For the text-containing cell, return its midpoint in (x, y) coordinate format. 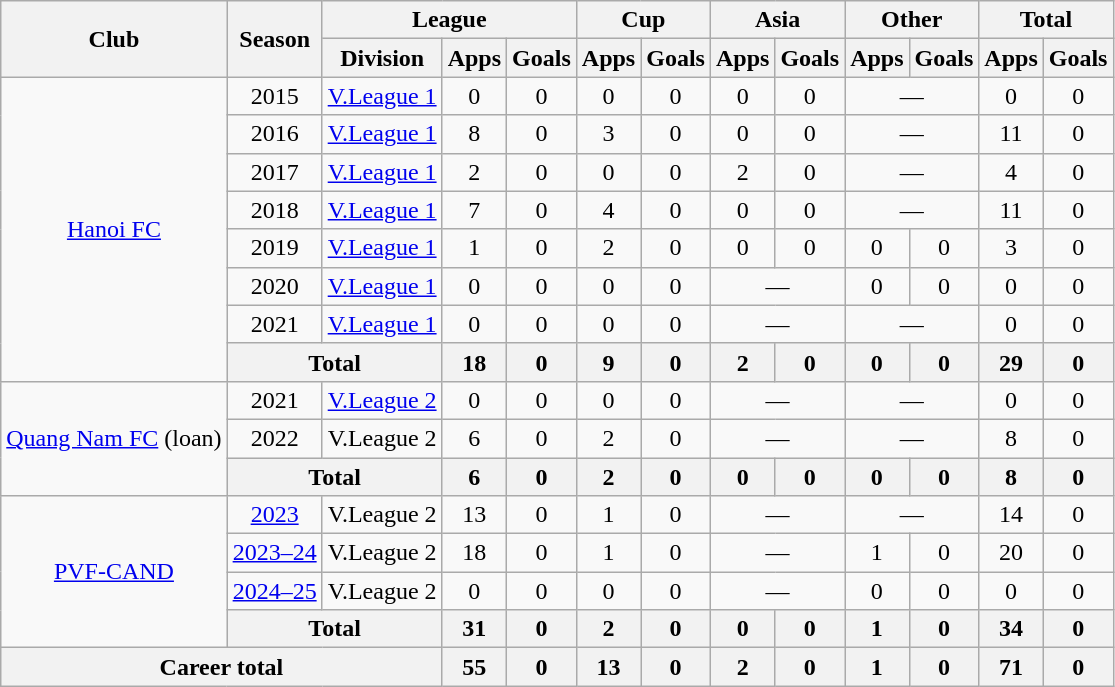
League (449, 20)
Cup (643, 20)
55 (474, 667)
Season (274, 39)
Club (114, 39)
2016 (274, 134)
71 (1011, 667)
9 (608, 362)
Career total (222, 667)
2018 (274, 210)
2022 (274, 438)
2023–24 (274, 553)
Asia (777, 20)
31 (474, 629)
2020 (274, 286)
29 (1011, 362)
2017 (274, 172)
14 (1011, 515)
34 (1011, 629)
2024–25 (274, 591)
Quang Nam FC (loan) (114, 438)
Other (912, 20)
Hanoi FC (114, 229)
2019 (274, 248)
2015 (274, 96)
2023 (274, 515)
Division (382, 58)
7 (474, 210)
20 (1011, 553)
PVF-CAND (114, 572)
